Detect which cell encompasses the target text, then output its (X, Y) center coordinate. 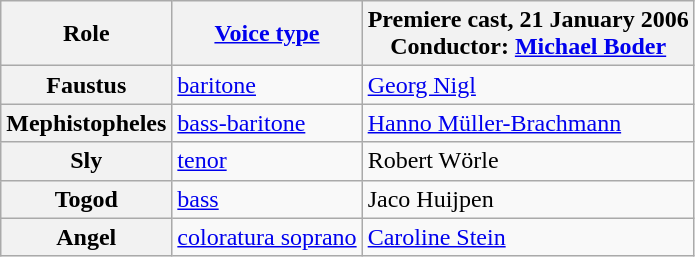
Angel (86, 237)
Voice type (267, 34)
bass-baritone (267, 123)
Hanno Müller-Brachmann (528, 123)
Togod (86, 199)
Robert Wörle (528, 161)
Caroline Stein (528, 237)
Faustus (86, 85)
coloratura soprano (267, 237)
Sly (86, 161)
Role (86, 34)
baritone (267, 85)
Mephistopheles (86, 123)
Georg Nigl (528, 85)
bass (267, 199)
Jaco Huijpen (528, 199)
tenor (267, 161)
Premiere cast, 21 January 2006Conductor: Michael Boder (528, 34)
